Provide the (X, Y) coordinate of the cell's center where the given text is located.  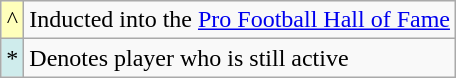
Denotes player who is still active (240, 58)
* (12, 58)
Inducted into the Pro Football Hall of Fame (240, 20)
^ (12, 20)
